Capture the cell that displays the provided text and extract its [X, Y] central coordinate. 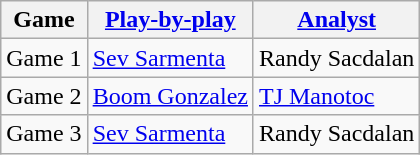
Boom Gonzalez [170, 96]
Game 3 [44, 134]
Play-by-play [170, 20]
TJ Manotoc [336, 96]
Analyst [336, 20]
Game 1 [44, 58]
Game 2 [44, 96]
Game [44, 20]
